Search for the cell housing the specified text and yield its (X, Y) center coordinate. 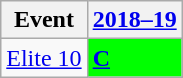
Event (44, 20)
C (134, 58)
Elite 10 (44, 58)
2018–19 (134, 20)
